Find where the given text appears and provide that cell's center as (x, y) coordinate. 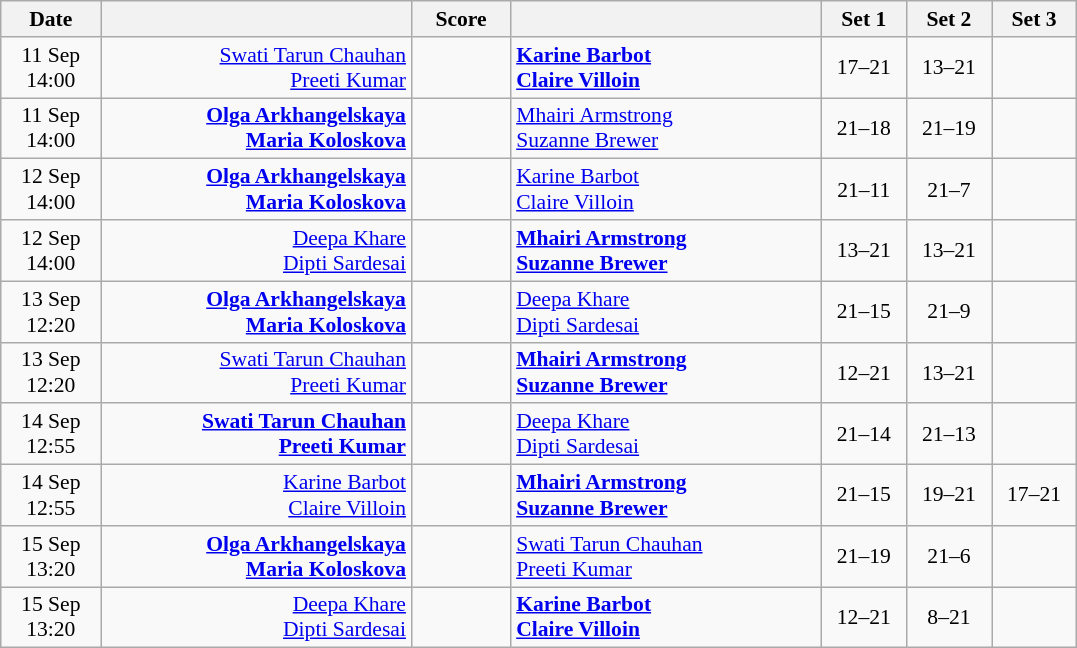
21–14 (864, 434)
Score (461, 19)
Set 1 (864, 19)
21–18 (864, 128)
21–9 (948, 312)
21–13 (948, 434)
Set 2 (948, 19)
Date (51, 19)
21–7 (948, 190)
21–11 (864, 190)
Set 3 (1034, 19)
21–6 (948, 556)
19–21 (948, 496)
8–21 (948, 618)
